Extract the (X, Y) coordinate from the center of the cell holding the provided text.  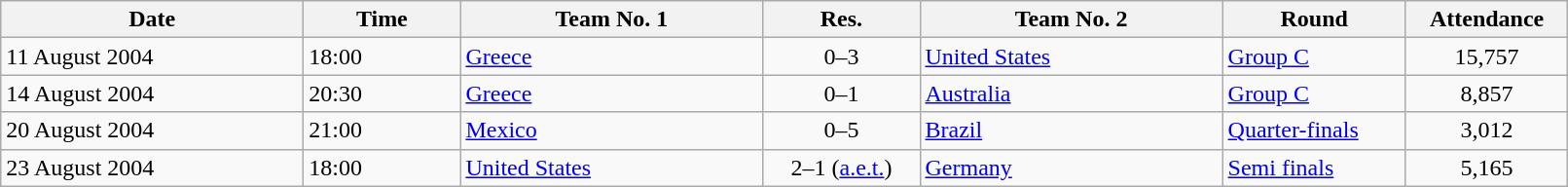
8,857 (1486, 93)
Attendance (1486, 19)
Round (1314, 19)
0–1 (841, 93)
Date (152, 19)
Quarter-finals (1314, 131)
Time (382, 19)
0–5 (841, 131)
3,012 (1486, 131)
2–1 (a.e.t.) (841, 168)
23 August 2004 (152, 168)
Team No. 1 (611, 19)
Res. (841, 19)
Mexico (611, 131)
Germany (1071, 168)
Team No. 2 (1071, 19)
14 August 2004 (152, 93)
Semi finals (1314, 168)
0–3 (841, 56)
20:30 (382, 93)
5,165 (1486, 168)
Australia (1071, 93)
21:00 (382, 131)
20 August 2004 (152, 131)
15,757 (1486, 56)
11 August 2004 (152, 56)
Brazil (1071, 131)
